From the cell containing the given text, extract its center point as (X, Y) coordinate. 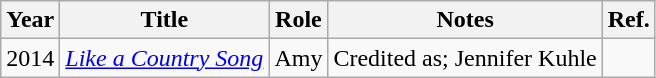
Year (30, 20)
Title (164, 20)
Like a Country Song (164, 58)
Role (298, 20)
2014 (30, 58)
Notes (465, 20)
Ref. (628, 20)
Credited as; Jennifer Kuhle (465, 58)
Amy (298, 58)
